Scan for the cell matching the given text and deliver its (X, Y) coordinate at center. 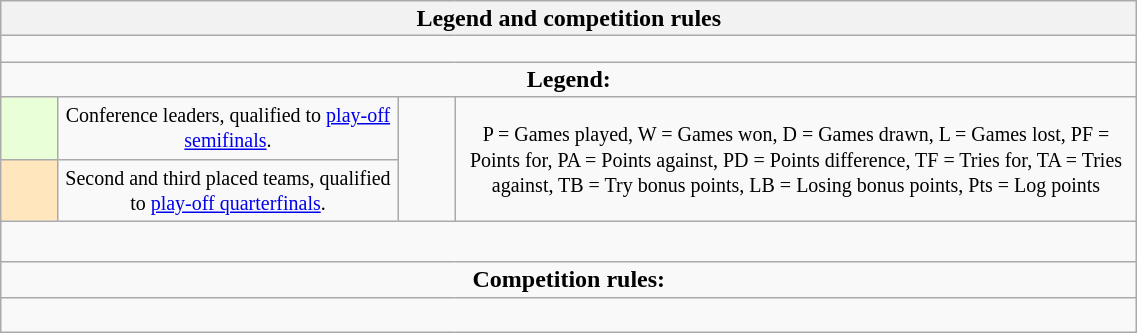
Legend and competition rules (569, 18)
Legend: (569, 80)
Competition rules: (569, 280)
Conference leaders, qualified to play-off semifinals. (228, 128)
Second and third placed teams, qualified to play-off quarterfinals. (228, 190)
